Capture the cell that displays the provided text and extract its (x, y) central coordinate. 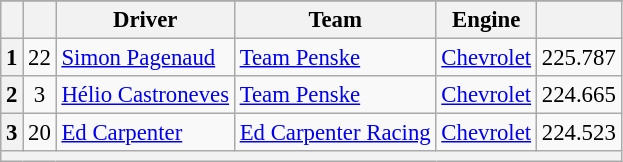
Engine (486, 20)
20 (40, 133)
Simon Pagenaud (145, 58)
Team (335, 20)
224.523 (578, 133)
Ed Carpenter Racing (335, 133)
225.787 (578, 58)
2 (12, 95)
Hélio Castroneves (145, 95)
1 (12, 58)
224.665 (578, 95)
Driver (145, 20)
Ed Carpenter (145, 133)
22 (40, 58)
